For the text-containing cell, return its midpoint in [x, y] coordinate format. 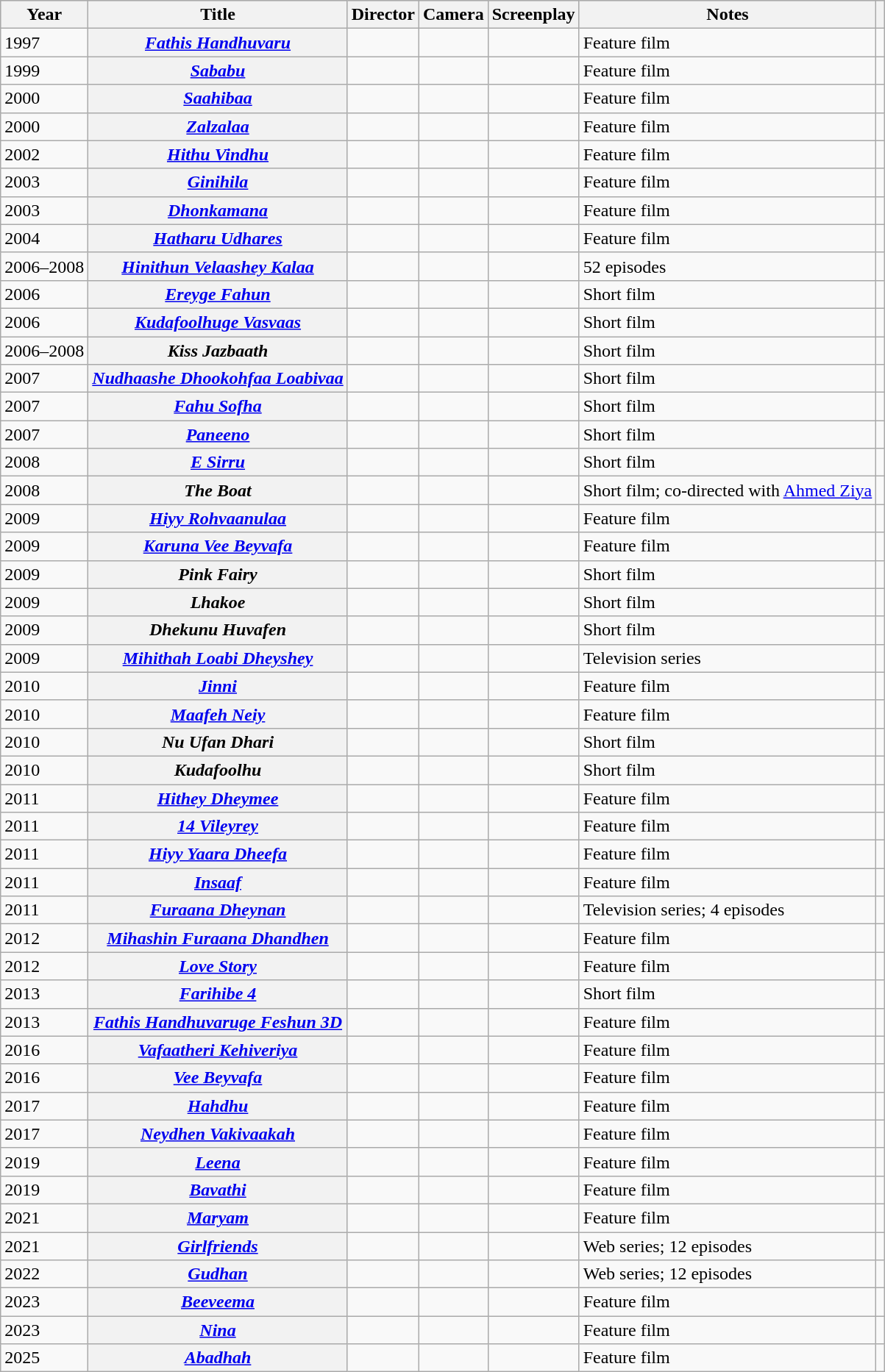
2025 [44, 1358]
Furaana Dheynan [218, 910]
2022 [44, 1274]
Title [218, 15]
Zalzalaa [218, 126]
Paneeno [218, 435]
52 episodes [728, 266]
Pink Fairy [218, 574]
Hatharu Udhares [218, 238]
Beeveema [218, 1302]
Leena [218, 1162]
Sababu [218, 71]
Notes [728, 15]
Dhonkamana [218, 210]
Abadhah [218, 1358]
Fathis Handhuvaru [218, 43]
2004 [44, 238]
2002 [44, 154]
Lhakoe [218, 602]
Nu Ufan Dhari [218, 742]
1999 [44, 71]
Television series; 4 episodes [728, 910]
14 Vileyrey [218, 826]
Gudhan [218, 1274]
Nudhaashe Dhookohfaa Loabivaa [218, 379]
Fathis Handhuvaruge Feshun 3D [218, 1022]
Year [44, 15]
Hinithun Velaashey Kalaa [218, 266]
Ginihila [218, 182]
Kudafoolhu [218, 770]
Girlfriends [218, 1246]
Neydhen Vakivaakah [218, 1134]
Screenplay [533, 15]
Kudafoolhuge Vasvaas [218, 322]
Karuna Vee Beyvafa [218, 546]
Hiyy Rohvaanulaa [218, 518]
Jinni [218, 686]
Hithey Dheymee [218, 798]
Mihashin Furaana Dhandhen [218, 938]
Kiss Jazbaath [218, 351]
Vee Beyvafa [218, 1078]
Bavathi [218, 1190]
Hiyy Yaara Dheefa [218, 854]
Dhekunu Huvafen [218, 630]
Fahu Sofha [218, 407]
Love Story [218, 966]
Director [383, 15]
1997 [44, 43]
Nina [218, 1330]
Hithu Vindhu [218, 154]
The Boat [218, 490]
Mihithah Loabi Dheyshey [218, 658]
Hahdhu [218, 1106]
Vafaatheri Kehiveriya [218, 1050]
Short film; co-directed with Ahmed Ziya [728, 490]
E Sirru [218, 462]
Insaaf [218, 882]
Saahibaa [218, 99]
Camera [453, 15]
Maryam [218, 1218]
Maafeh Neiy [218, 714]
Television series [728, 658]
Ereyge Fahun [218, 294]
Farihibe 4 [218, 994]
